Detect which cell encompasses the target text, then output its [X, Y] center coordinate. 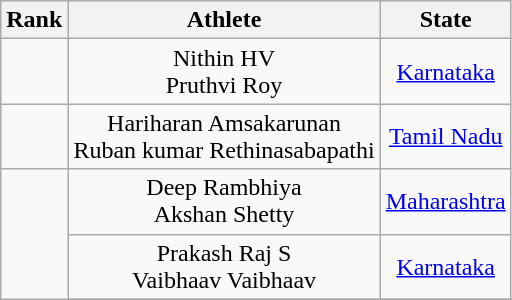
Tamil Nadu [446, 136]
Maharashtra [446, 202]
State [446, 20]
Deep RambhiyaAkshan Shetty [224, 202]
Rank [34, 20]
Hariharan AmsakarunanRuban kumar Rethinasabapathi [224, 136]
Athlete [224, 20]
Prakash Raj SVaibhaav Vaibhaav [224, 266]
Nithin HVPruthvi Roy [224, 72]
